Locate the cell with the specified text and output its (X, Y) center coordinate. 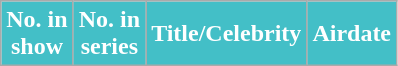
No. in show (37, 34)
Airdate (352, 34)
No. in series (109, 34)
Title/Celebrity (226, 34)
